Locate the cell with the specified text and output its (X, Y) center coordinate. 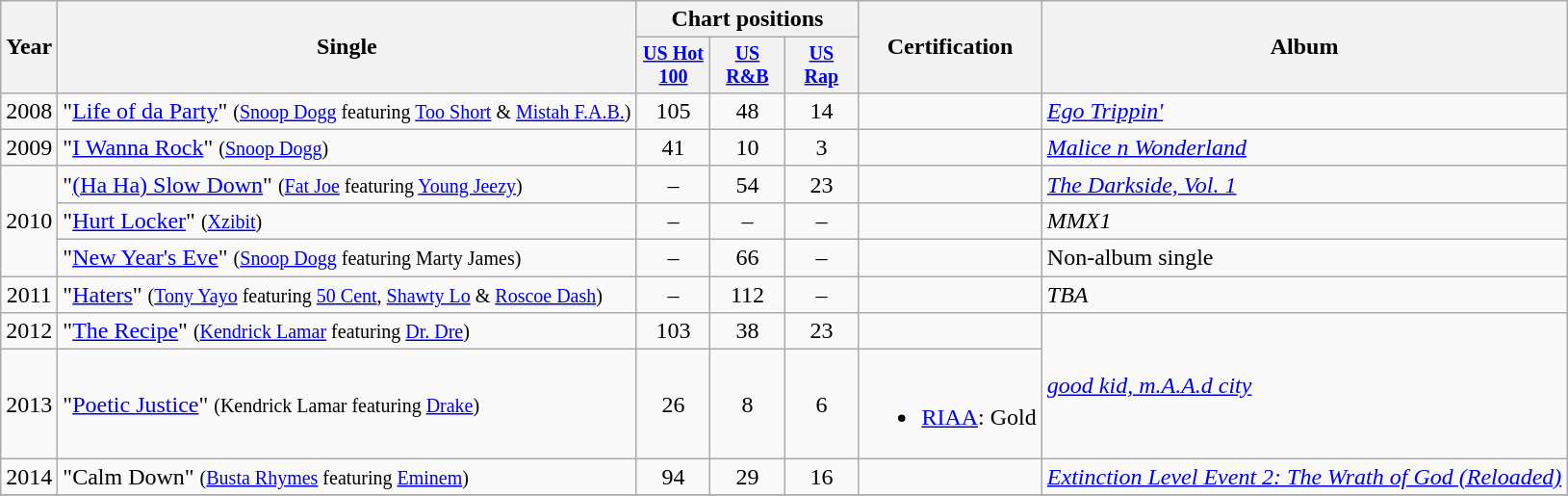
105 (674, 111)
"New Year's Eve" (Snoop Dogg featuring Marty James) (347, 258)
2010 (29, 221)
103 (674, 331)
"(Ha Ha) Slow Down" (Fat Joe featuring Young Jeezy) (347, 184)
TBA (1304, 295)
10 (747, 147)
Single (347, 47)
112 (747, 295)
MMX1 (1304, 221)
Chart positions (747, 19)
2011 (29, 295)
2013 (29, 405)
Year (29, 47)
Album (1304, 47)
3 (822, 147)
"The Recipe" (Kendrick Lamar featuring Dr. Dre) (347, 331)
good kid, m.A.A.d city (1304, 385)
54 (747, 184)
2012 (29, 331)
16 (822, 477)
US Rap (822, 65)
US Hot 100 (674, 65)
41 (674, 147)
2014 (29, 477)
Malice n Wonderland (1304, 147)
RIAA: Gold (950, 405)
8 (747, 405)
38 (747, 331)
48 (747, 111)
The Darkside, Vol. 1 (1304, 184)
USR&B (747, 65)
6 (822, 405)
2009 (29, 147)
"Haters" (Tony Yayo featuring 50 Cent, Shawty Lo & Roscoe Dash) (347, 295)
66 (747, 258)
"Hurt Locker" (Xzibit) (347, 221)
"I Wanna Rock" (Snoop Dogg) (347, 147)
"Life of da Party" (Snoop Dogg featuring Too Short & Mistah F.A.B.) (347, 111)
29 (747, 477)
94 (674, 477)
26 (674, 405)
"Calm Down" (Busta Rhymes featuring Eminem) (347, 477)
2008 (29, 111)
Extinction Level Event 2: The Wrath of God (Reloaded) (1304, 477)
"Poetic Justice" (Kendrick Lamar featuring Drake) (347, 405)
Ego Trippin' (1304, 111)
Certification (950, 47)
Non-album single (1304, 258)
14 (822, 111)
